For the text-containing cell, return its midpoint in [X, Y] coordinate format. 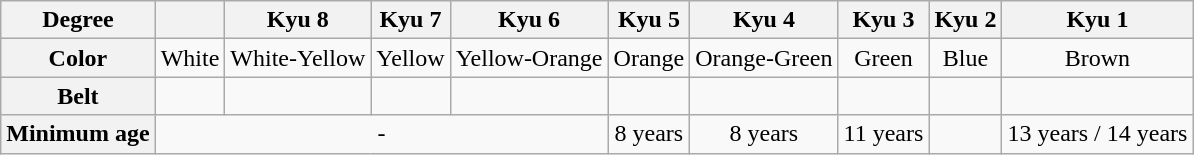
Color [78, 58]
Kyu 2 [966, 20]
13 years / 14 years [1098, 134]
Degree [78, 20]
Kyu 4 [764, 20]
Kyu 7 [410, 20]
Kyu 6 [529, 20]
- [382, 134]
11 years [884, 134]
Orange [649, 58]
Kyu 8 [298, 20]
White [190, 58]
Kyu 1 [1098, 20]
White-Yellow [298, 58]
Yellow [410, 58]
Brown [1098, 58]
Yellow-Orange [529, 58]
Kyu 5 [649, 20]
Blue [966, 58]
Orange-Green [764, 58]
Green [884, 58]
Minimum age [78, 134]
Belt [78, 96]
Kyu 3 [884, 20]
